Provide the (x, y) coordinate of the cell's center where the given text is located.  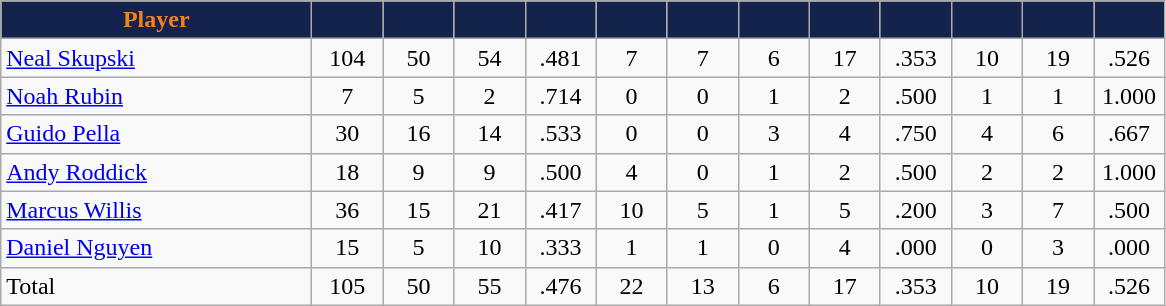
18 (348, 172)
105 (348, 286)
Marcus Willis (156, 210)
.667 (1130, 134)
.476 (560, 286)
.481 (560, 58)
36 (348, 210)
.333 (560, 248)
21 (490, 210)
Neal Skupski (156, 58)
16 (418, 134)
Daniel Nguyen (156, 248)
.533 (560, 134)
Noah Rubin (156, 96)
Andy Roddick (156, 172)
54 (490, 58)
.714 (560, 96)
Guido Pella (156, 134)
14 (490, 134)
.750 (916, 134)
13 (702, 286)
22 (632, 286)
55 (490, 286)
.417 (560, 210)
Total (156, 286)
.200 (916, 210)
Player (156, 20)
30 (348, 134)
104 (348, 58)
